For the text-containing cell, return its midpoint in (x, y) coordinate format. 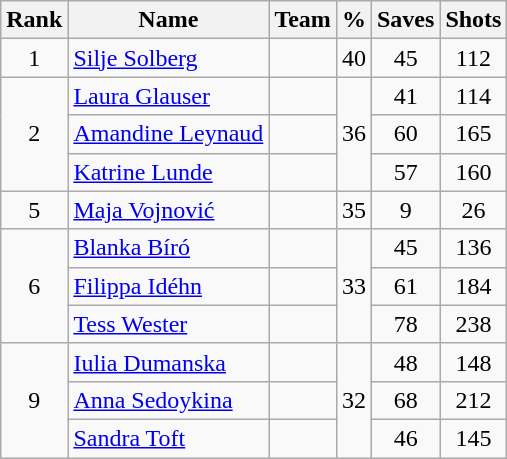
32 (354, 400)
Iulia Dumanska (168, 362)
2 (34, 134)
145 (474, 438)
Silje Solberg (168, 58)
61 (405, 286)
68 (405, 400)
78 (405, 324)
Saves (405, 20)
35 (354, 210)
238 (474, 324)
Amandine Leynaud (168, 134)
Maja Vojnović (168, 210)
112 (474, 58)
Tess Wester (168, 324)
Rank (34, 20)
Katrine Lunde (168, 172)
212 (474, 400)
6 (34, 286)
57 (405, 172)
Anna Sedoykina (168, 400)
46 (405, 438)
40 (354, 58)
1 (34, 58)
Name (168, 20)
41 (405, 96)
Laura Glauser (168, 96)
148 (474, 362)
165 (474, 134)
Blanka Bíró (168, 248)
160 (474, 172)
136 (474, 248)
33 (354, 286)
48 (405, 362)
114 (474, 96)
Sandra Toft (168, 438)
5 (34, 210)
Shots (474, 20)
Filippa Idéhn (168, 286)
% (354, 20)
184 (474, 286)
Team (303, 20)
60 (405, 134)
36 (354, 134)
26 (474, 210)
